Determine the [X, Y] coordinate at the center of the cell enclosing the given text.  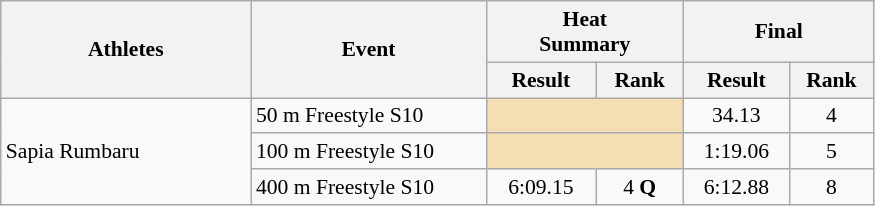
100 m Freestyle S10 [368, 152]
4 Q [640, 187]
4 [832, 116]
1:19.06 [736, 152]
Final [779, 32]
400 m Freestyle S10 [368, 187]
8 [832, 187]
Event [368, 50]
Athletes [126, 50]
Sapia Rumbaru [126, 152]
50 m Freestyle S10 [368, 116]
34.13 [736, 116]
Heat Summary [585, 32]
6:12.88 [736, 187]
5 [832, 152]
6:09.15 [541, 187]
